Locate the cell with the specified text and output its [x, y] center coordinate. 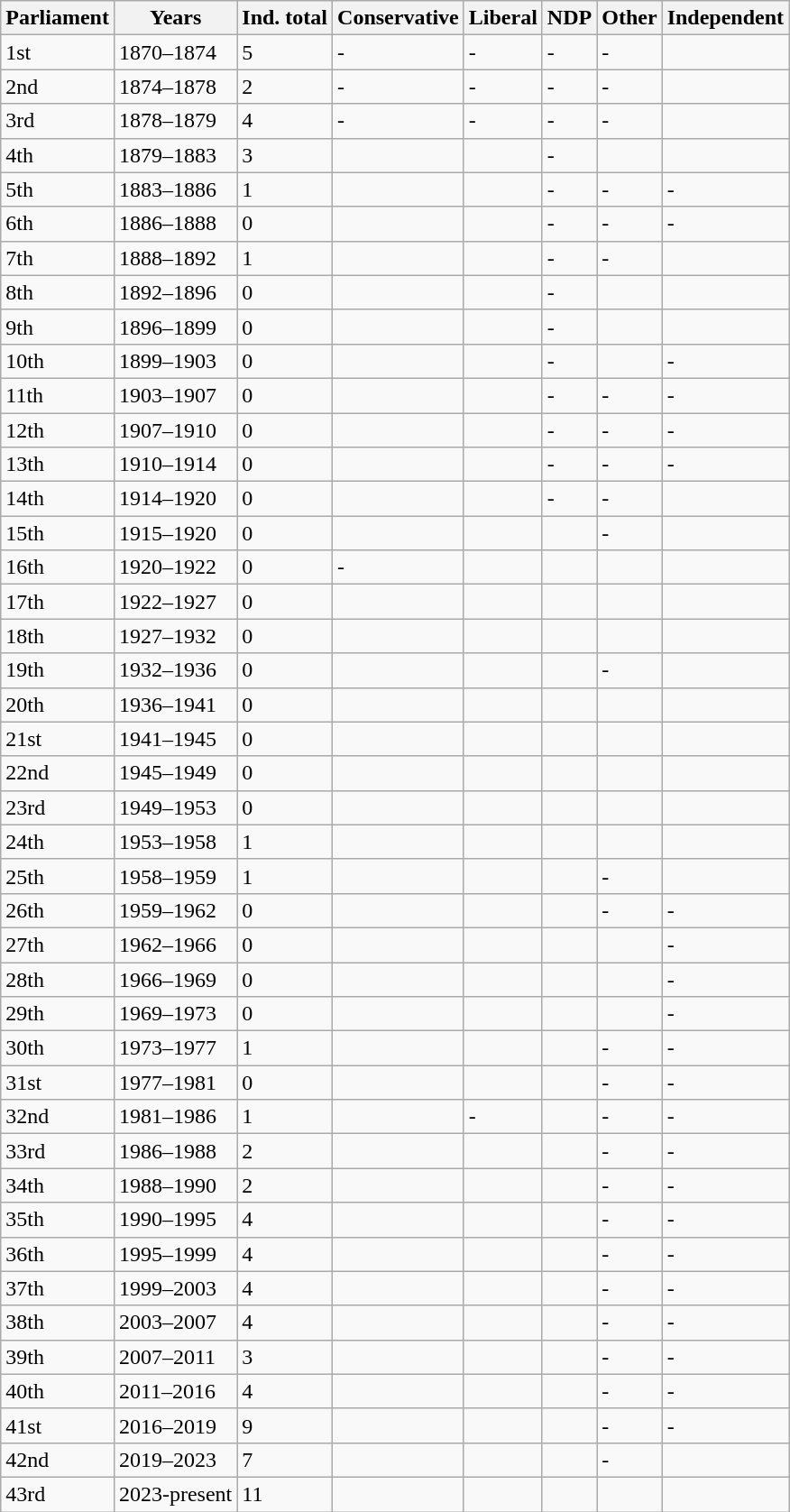
7th [58, 258]
2023-present [175, 1494]
36th [58, 1254]
1892–1896 [175, 292]
19th [58, 670]
1953–1958 [175, 842]
26th [58, 910]
20th [58, 705]
43rd [58, 1494]
1920–1922 [175, 567]
25th [58, 876]
8th [58, 292]
28th [58, 979]
27th [58, 945]
Parliament [58, 18]
2007–2011 [175, 1357]
1886–1888 [175, 224]
30th [58, 1048]
18th [58, 636]
39th [58, 1357]
1903–1907 [175, 395]
9th [58, 327]
1986–1988 [175, 1151]
7 [285, 1460]
Years [175, 18]
Conservative [399, 18]
1st [58, 52]
2003–2007 [175, 1323]
1958–1959 [175, 876]
6th [58, 224]
1922–1927 [175, 602]
29th [58, 1014]
42nd [58, 1460]
41st [58, 1425]
1995–1999 [175, 1254]
1990–1995 [175, 1220]
22nd [58, 773]
1981–1986 [175, 1117]
1910–1914 [175, 465]
12th [58, 430]
1907–1910 [175, 430]
2nd [58, 87]
1969–1973 [175, 1014]
1949–1953 [175, 807]
16th [58, 567]
2011–2016 [175, 1391]
17th [58, 602]
38th [58, 1323]
2016–2019 [175, 1425]
1966–1969 [175, 979]
1883–1886 [175, 189]
33rd [58, 1151]
Liberal [503, 18]
1878–1879 [175, 121]
1870–1874 [175, 52]
15th [58, 533]
31st [58, 1083]
1888–1892 [175, 258]
21st [58, 739]
1914–1920 [175, 499]
2019–2023 [175, 1460]
5 [285, 52]
Ind. total [285, 18]
1999–2003 [175, 1288]
1959–1962 [175, 910]
1927–1932 [175, 636]
10th [58, 361]
1936–1941 [175, 705]
Other [629, 18]
1988–1990 [175, 1185]
14th [58, 499]
1874–1878 [175, 87]
13th [58, 465]
11 [285, 1494]
1899–1903 [175, 361]
40th [58, 1391]
24th [58, 842]
NDP [569, 18]
4th [58, 155]
1879–1883 [175, 155]
35th [58, 1220]
34th [58, 1185]
1896–1899 [175, 327]
5th [58, 189]
1973–1977 [175, 1048]
1945–1949 [175, 773]
32nd [58, 1117]
1977–1981 [175, 1083]
1915–1920 [175, 533]
11th [58, 395]
37th [58, 1288]
1941–1945 [175, 739]
Independent [725, 18]
9 [285, 1425]
3rd [58, 121]
1962–1966 [175, 945]
23rd [58, 807]
1932–1936 [175, 670]
